Search for the cell housing the specified text and yield its [X, Y] center coordinate. 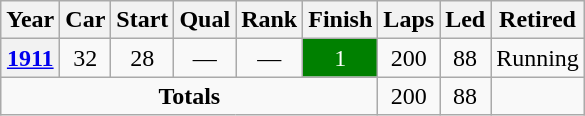
1 [340, 58]
Laps [409, 20]
Year [30, 20]
Totals [190, 96]
28 [142, 58]
Car [86, 20]
1911 [30, 58]
Led [466, 20]
32 [86, 58]
Qual [205, 20]
Start [142, 20]
Retired [538, 20]
Running [538, 58]
Finish [340, 20]
Rank [270, 20]
